Detect which cell encompasses the target text, then output its (X, Y) center coordinate. 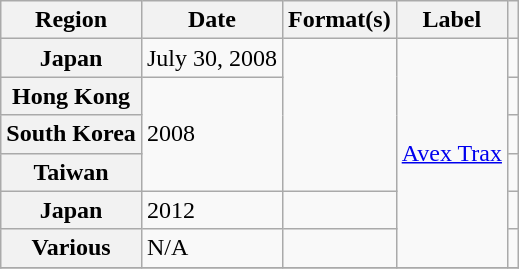
Various (72, 248)
N/A (212, 248)
2012 (212, 210)
2008 (212, 134)
South Korea (72, 134)
Label (452, 20)
Taiwan (72, 172)
Date (212, 20)
July 30, 2008 (212, 58)
Region (72, 20)
Format(s) (339, 20)
Avex Trax (452, 153)
Hong Kong (72, 96)
